Scan for the cell matching the given text and deliver its (X, Y) coordinate at center. 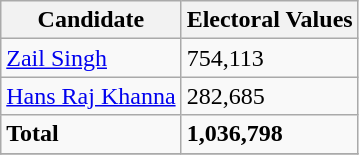
754,113 (270, 58)
Zail Singh (91, 58)
1,036,798 (270, 134)
Hans Raj Khanna (91, 96)
Candidate (91, 20)
Total (91, 134)
282,685 (270, 96)
Electoral Values (270, 20)
